Scan for the cell matching the given text and deliver its (X, Y) coordinate at center. 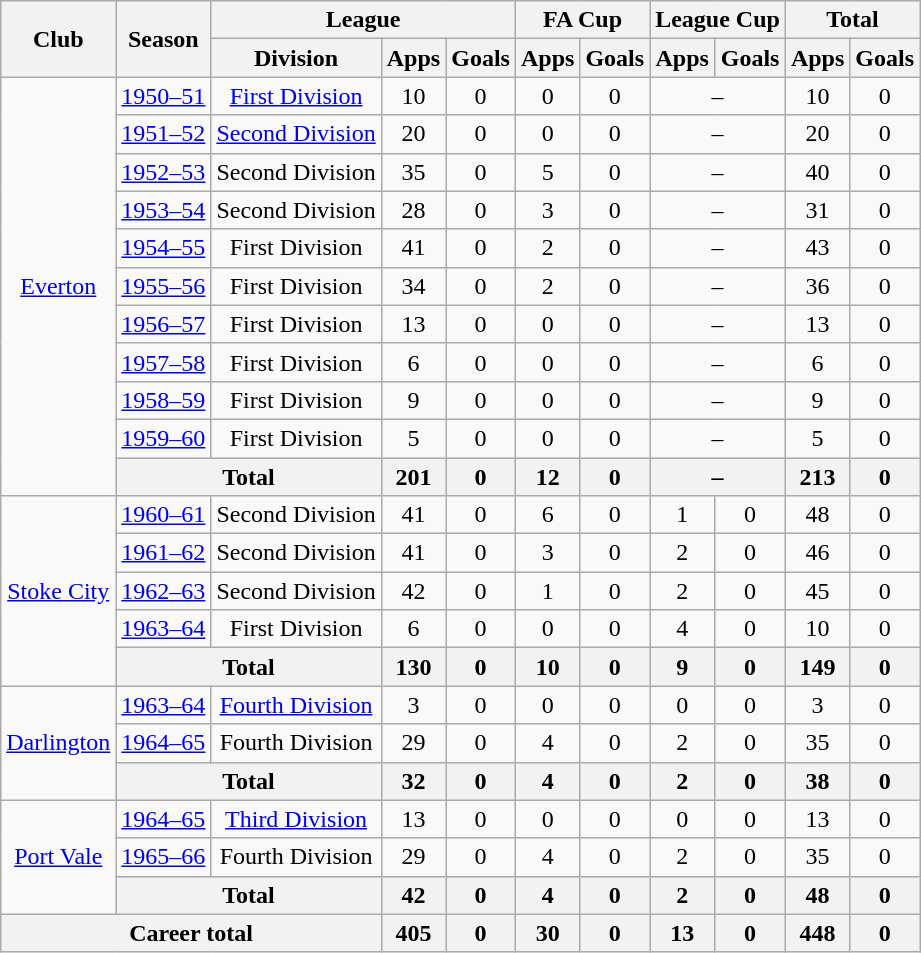
1951–52 (164, 134)
Division (296, 58)
12 (547, 477)
Career total (192, 933)
130 (413, 667)
149 (817, 667)
1956–57 (164, 324)
1961–62 (164, 553)
Everton (58, 286)
1953–54 (164, 210)
League (364, 20)
448 (817, 933)
43 (817, 248)
32 (413, 781)
405 (413, 933)
Third Division (296, 819)
31 (817, 210)
40 (817, 172)
Port Vale (58, 857)
FA Cup (582, 20)
1952–53 (164, 172)
1959–60 (164, 438)
1950–51 (164, 96)
Club (58, 39)
1962–63 (164, 591)
30 (547, 933)
46 (817, 553)
28 (413, 210)
Darlington (58, 743)
36 (817, 286)
201 (413, 477)
1955–56 (164, 286)
Stoke City (58, 591)
League Cup (718, 20)
Season (164, 39)
1954–55 (164, 248)
1960–61 (164, 515)
34 (413, 286)
213 (817, 477)
1965–66 (164, 857)
1957–58 (164, 362)
1958–59 (164, 400)
45 (817, 591)
38 (817, 781)
